Return the (x, y) coordinate for the center point of the cell that contains the specified text.  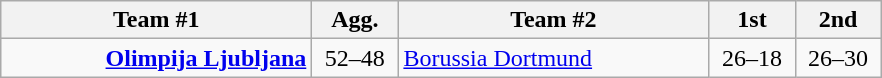
Borussia Dortmund (554, 58)
26–18 (752, 58)
52–48 (355, 58)
Olimpija Ljubljana (156, 58)
Agg. (355, 20)
1st (752, 20)
26–30 (838, 58)
Team #2 (554, 20)
Team #1 (156, 20)
2nd (838, 20)
